Extract the [X, Y] coordinate from the center of the cell holding the provided text.  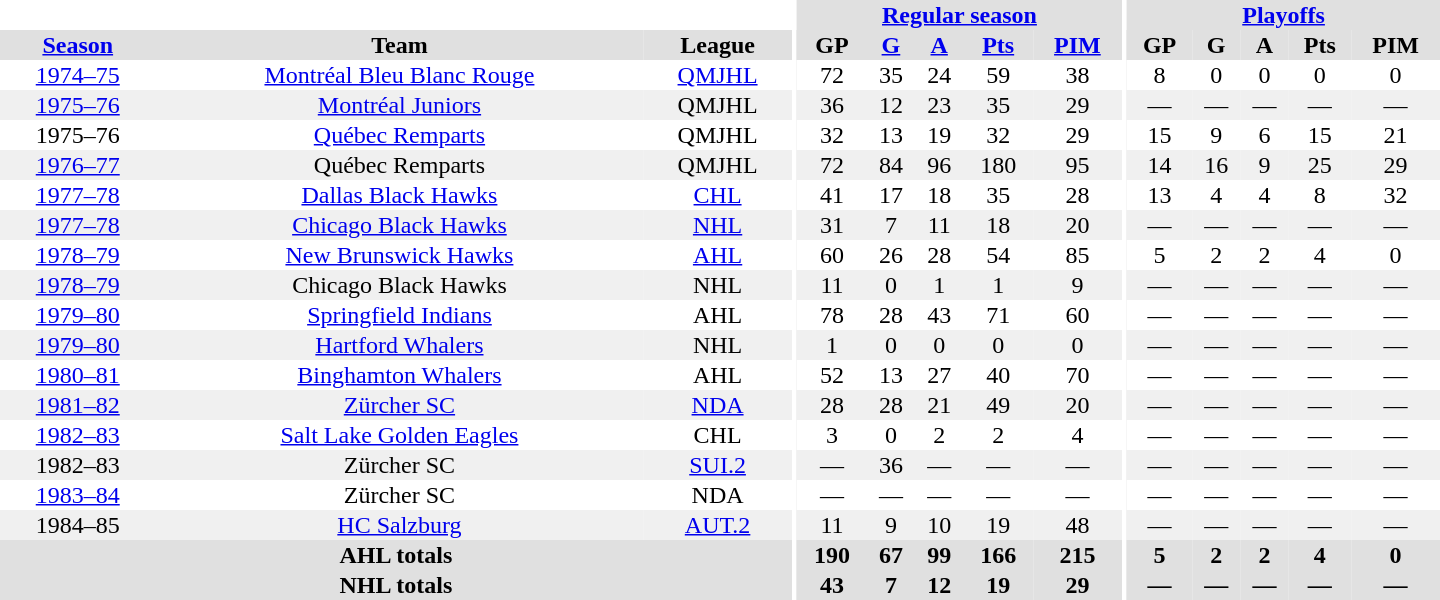
52 [832, 375]
AHL totals [396, 555]
HC Salzburg [400, 525]
Springfield Indians [400, 315]
New Brunswick Hawks [400, 255]
NHL totals [396, 585]
6 [1264, 135]
84 [891, 165]
67 [891, 555]
Montréal Juniors [400, 105]
41 [832, 195]
40 [998, 375]
31 [832, 225]
10 [939, 525]
Season [78, 45]
78 [832, 315]
95 [1078, 165]
League [717, 45]
26 [891, 255]
23 [939, 105]
38 [1078, 75]
14 [1160, 165]
Montréal Bleu Blanc Rouge [400, 75]
27 [939, 375]
59 [998, 75]
70 [1078, 375]
3 [832, 435]
Dallas Black Hawks [400, 195]
24 [939, 75]
49 [998, 405]
SUI.2 [717, 465]
180 [998, 165]
Team [400, 45]
AUT.2 [717, 525]
166 [998, 555]
Hartford Whalers [400, 345]
1974–75 [78, 75]
190 [832, 555]
16 [1216, 165]
54 [998, 255]
96 [939, 165]
Playoffs [1284, 15]
1980–81 [78, 375]
Binghamton Whalers [400, 375]
1984–85 [78, 525]
215 [1078, 555]
1976–77 [78, 165]
85 [1078, 255]
Salt Lake Golden Eagles [400, 435]
71 [998, 315]
99 [939, 555]
17 [891, 195]
Regular season [960, 15]
25 [1320, 165]
1981–82 [78, 405]
48 [1078, 525]
1983–84 [78, 495]
